Return the [x, y] coordinate for the center point of the cell that contains the specified text.  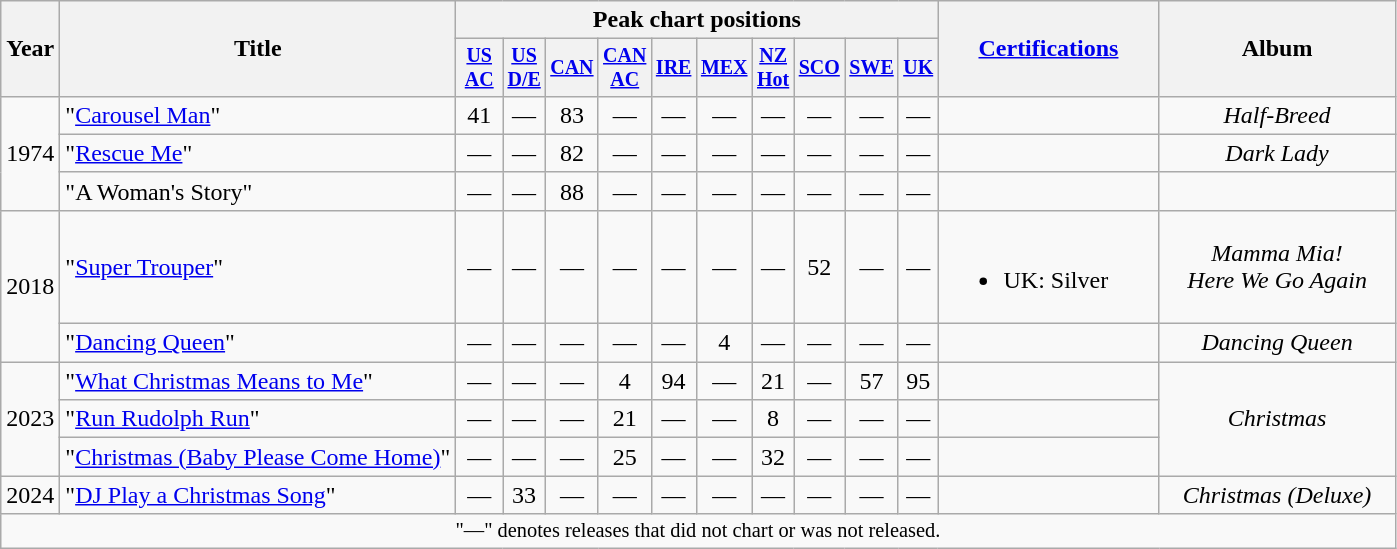
"Run Rudolph Run" [258, 419]
Album [1277, 49]
Dark Lady [1277, 153]
UK: Silver [1048, 266]
Christmas [1277, 419]
"A Woman's Story" [258, 191]
SWE [872, 68]
SCO [820, 68]
Title [258, 49]
Peak chart positions [697, 20]
2023 [30, 419]
"Christmas (Baby Please Come Home)" [258, 457]
UK [918, 68]
57 [872, 381]
MEX [724, 68]
41 [480, 115]
95 [918, 381]
"DJ Play a Christmas Song" [258, 495]
88 [572, 191]
CANAC [624, 68]
Dancing Queen [1277, 343]
Half-Breed [1277, 115]
NZHot [773, 68]
Christmas (Deluxe) [1277, 495]
Certifications [1048, 49]
"—" denotes releases that did not chart or was not released. [698, 531]
82 [572, 153]
Mamma Mia! Here We Go Again [1277, 266]
8 [773, 419]
US D/E [524, 68]
2024 [30, 495]
33 [524, 495]
"Rescue Me" [258, 153]
83 [572, 115]
"Super Trouper" [258, 266]
52 [820, 266]
94 [674, 381]
1974 [30, 153]
2018 [30, 286]
US AC [480, 68]
"Carousel Man" [258, 115]
25 [624, 457]
"What Christmas Means to Me" [258, 381]
Year [30, 49]
"Dancing Queen" [258, 343]
32 [773, 457]
IRE [674, 68]
CAN [572, 68]
